Locate the cell with the specified text and output its (x, y) center coordinate. 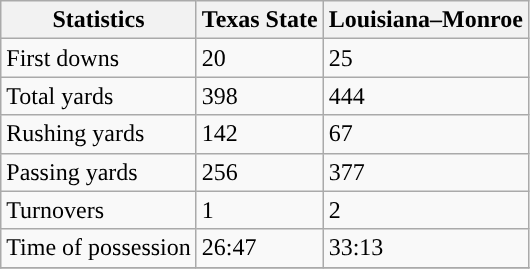
Time of possession (99, 248)
444 (426, 96)
Total yards (99, 96)
256 (260, 172)
Louisiana–Monroe (426, 20)
Passing yards (99, 172)
377 (426, 172)
1 (260, 210)
25 (426, 58)
Texas State (260, 20)
398 (260, 96)
Turnovers (99, 210)
2 (426, 210)
20 (260, 58)
26:47 (260, 248)
33:13 (426, 248)
142 (260, 134)
67 (426, 134)
First downs (99, 58)
Rushing yards (99, 134)
Statistics (99, 20)
